Identify which cell holds the provided text, then report its (x, y) central coordinate. 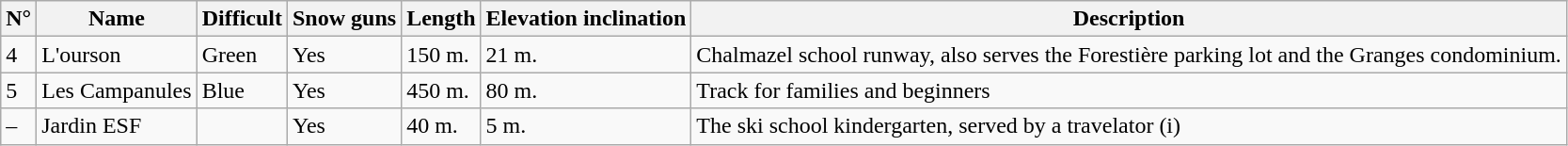
N° (19, 19)
Elevation inclination (586, 19)
4 (19, 55)
Green (242, 55)
Jardin ESF (117, 126)
150 m. (441, 55)
Name (117, 19)
Chalmazel school runway, also serves the Forestière parking lot and the Granges condominium. (1129, 55)
– (19, 126)
The ski school kindergarten, served by a travelator (i) (1129, 126)
21 m. (586, 55)
Length (441, 19)
5 m. (586, 126)
Les Campanules (117, 90)
Difficult (242, 19)
Track for families and beginners (1129, 90)
5 (19, 90)
Blue (242, 90)
80 m. (586, 90)
L'ourson (117, 55)
Description (1129, 19)
450 m. (441, 90)
40 m. (441, 126)
Snow guns (344, 19)
